Determine the (x, y) coordinate at the center of the cell enclosing the given text.  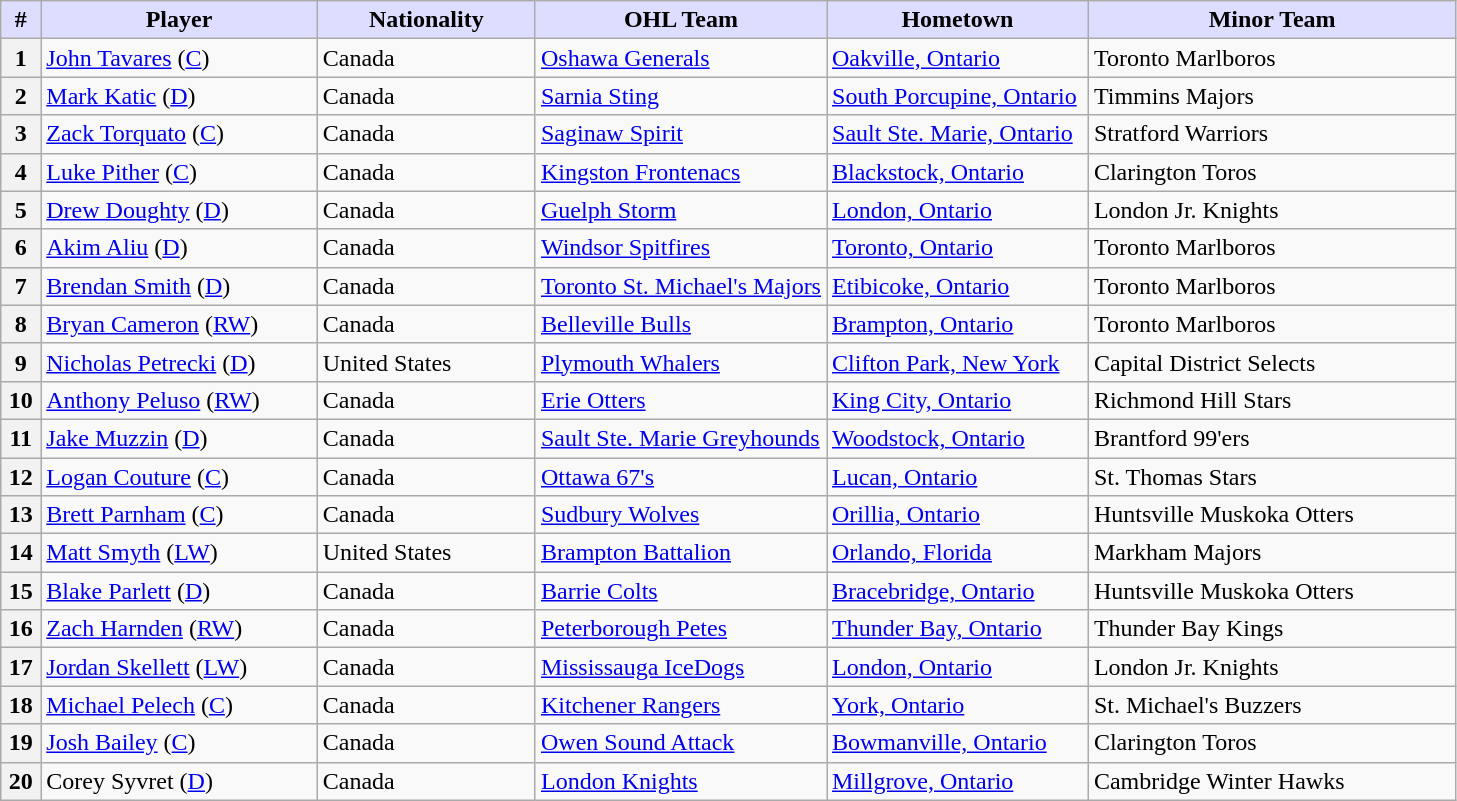
Akim Aliu (D) (179, 248)
Brendan Smith (D) (179, 286)
Bracebridge, Ontario (957, 591)
Zach Harnden (RW) (179, 629)
1 (21, 58)
Stratford Warriors (1272, 134)
13 (21, 515)
Sault Ste. Marie, Ontario (957, 134)
Clifton Park, New York (957, 362)
Plymouth Whalers (680, 362)
5 (21, 210)
16 (21, 629)
15 (21, 591)
Hometown (957, 20)
St. Thomas Stars (1272, 477)
Timmins Majors (1272, 96)
Nicholas Petrecki (D) (179, 362)
Michael Pelech (C) (179, 705)
18 (21, 705)
Josh Bailey (C) (179, 743)
Minor Team (1272, 20)
Player (179, 20)
Brett Parnham (C) (179, 515)
Blake Parlett (D) (179, 591)
Lucan, Ontario (957, 477)
Woodstock, Ontario (957, 438)
Ottawa 67's (680, 477)
Orillia, Ontario (957, 515)
Saginaw Spirit (680, 134)
Drew Doughty (D) (179, 210)
14 (21, 553)
St. Michael's Buzzers (1272, 705)
Mississauga IceDogs (680, 667)
Brampton Battalion (680, 553)
# (21, 20)
3 (21, 134)
Belleville Bulls (680, 324)
Jordan Skellett (LW) (179, 667)
King City, Ontario (957, 400)
Windsor Spitfires (680, 248)
Bryan Cameron (RW) (179, 324)
8 (21, 324)
Brampton, Ontario (957, 324)
Sarnia Sting (680, 96)
Kingston Frontenacs (680, 172)
Markham Majors (1272, 553)
Anthony Peluso (RW) (179, 400)
Nationality (426, 20)
Thunder Bay, Ontario (957, 629)
Jake Muzzin (D) (179, 438)
6 (21, 248)
4 (21, 172)
Blackstock, Ontario (957, 172)
John Tavares (C) (179, 58)
11 (21, 438)
OHL Team (680, 20)
Thunder Bay Kings (1272, 629)
Erie Otters (680, 400)
London Knights (680, 781)
Oakville, Ontario (957, 58)
9 (21, 362)
Logan Couture (C) (179, 477)
2 (21, 96)
Brantford 99'ers (1272, 438)
Etibicoke, Ontario (957, 286)
17 (21, 667)
Sudbury Wolves (680, 515)
Peterborough Petes (680, 629)
Zack Torquato (C) (179, 134)
Matt Smyth (LW) (179, 553)
Richmond Hill Stars (1272, 400)
7 (21, 286)
20 (21, 781)
12 (21, 477)
Barrie Colts (680, 591)
Cambridge Winter Hawks (1272, 781)
South Porcupine, Ontario (957, 96)
Corey Syvret (D) (179, 781)
Sault Ste. Marie Greyhounds (680, 438)
Toronto, Ontario (957, 248)
19 (21, 743)
Luke Pither (C) (179, 172)
Capital District Selects (1272, 362)
Orlando, Florida (957, 553)
Bowmanville, Ontario (957, 743)
York, Ontario (957, 705)
Mark Katic (D) (179, 96)
Guelph Storm (680, 210)
Kitchener Rangers (680, 705)
Millgrove, Ontario (957, 781)
Owen Sound Attack (680, 743)
Toronto St. Michael's Majors (680, 286)
10 (21, 400)
Oshawa Generals (680, 58)
